For the text-containing cell, return its midpoint in (x, y) coordinate format. 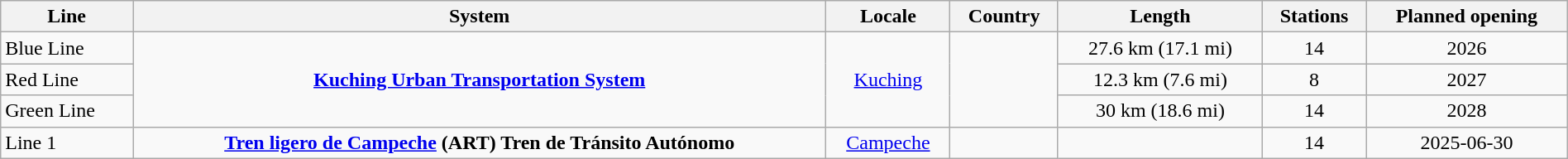
Stations (1313, 17)
Length (1159, 17)
System (479, 17)
8 (1313, 79)
Green Line (67, 111)
Locale (888, 17)
30 km (18.6 mi) (1159, 111)
Country (1004, 17)
Kuching (888, 79)
Red Line (67, 79)
Planned opening (1467, 17)
2025-06-30 (1467, 142)
Line 1 (67, 142)
2028 (1467, 111)
2026 (1467, 48)
27.6 km (17.1 mi) (1159, 48)
Blue Line (67, 48)
2027 (1467, 79)
Line (67, 17)
12.3 km (7.6 mi) (1159, 79)
Campeche (888, 142)
Kuching Urban Transportation System (479, 79)
Tren ligero de Campeche (ART) Tren de Tránsito Autónomo (479, 142)
